Output the [x, y] coordinate of the center of the cell containing the given text.  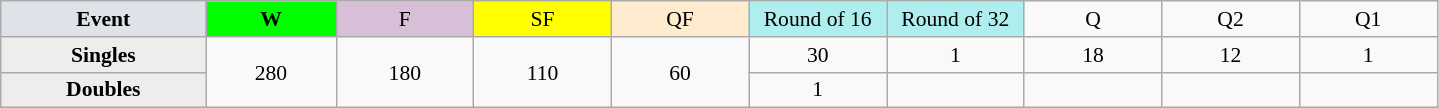
Doubles [104, 90]
SF [543, 19]
Q [1093, 19]
Singles [104, 55]
W [271, 19]
18 [1093, 55]
Event [104, 19]
Q1 [1368, 19]
QF [680, 19]
60 [680, 72]
12 [1231, 55]
Q2 [1231, 19]
F [405, 19]
Round of 32 [955, 19]
180 [405, 72]
110 [543, 72]
30 [818, 55]
Round of 16 [818, 19]
280 [271, 72]
